Locate the cell with the specified text and output its (x, y) center coordinate. 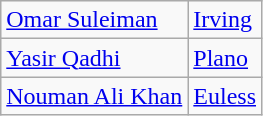
Plano (225, 58)
Omar Suleiman (94, 20)
Yasir Qadhi (94, 58)
Irving (225, 20)
Nouman Ali Khan (94, 96)
Euless (225, 96)
